Return the (X, Y) coordinate for the center point of the cell that contains the specified text.  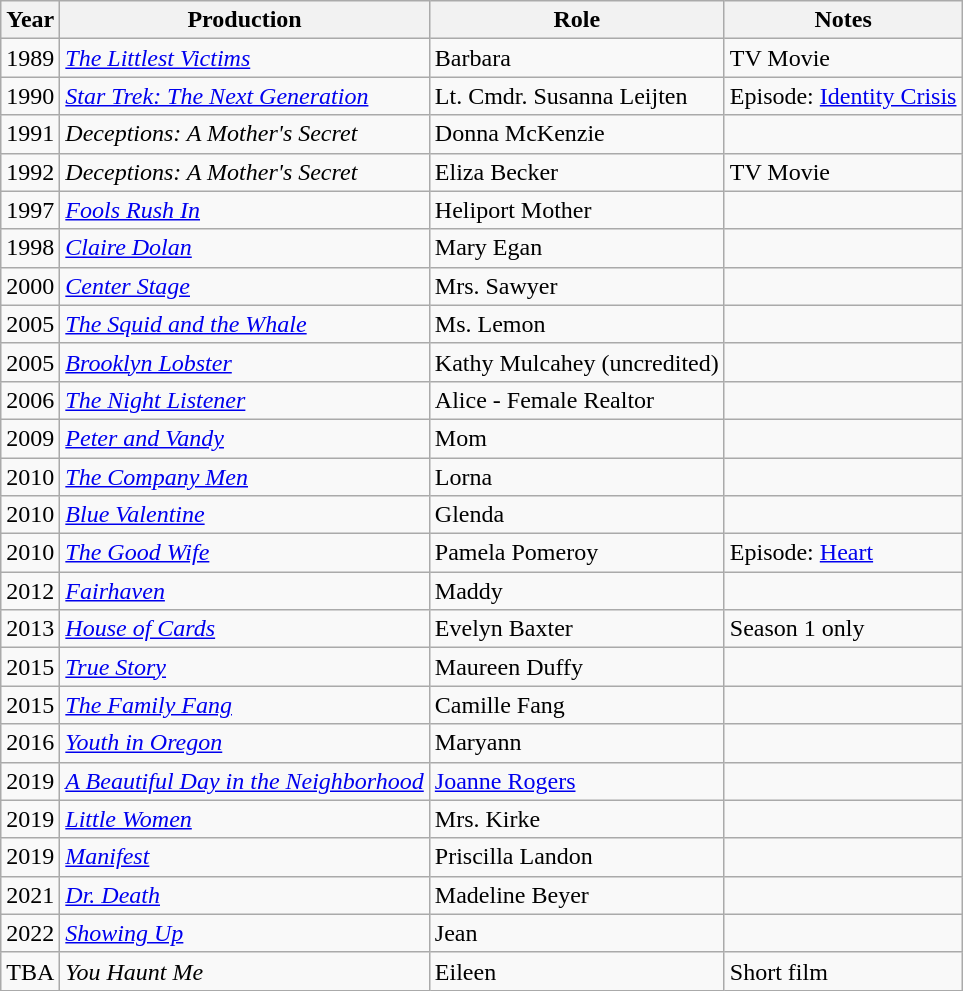
1989 (30, 58)
Brooklyn Lobster (244, 362)
True Story (244, 667)
Barbara (576, 58)
Youth in Oregon (244, 743)
Mrs. Sawyer (576, 286)
The Night Listener (244, 400)
Lt. Cmdr. Susanna Leijten (576, 96)
Pamela Pomeroy (576, 553)
The Good Wife (244, 553)
Showing Up (244, 933)
Manifest (244, 857)
Center Stage (244, 286)
Season 1 only (843, 629)
Evelyn Baxter (576, 629)
Joanne Rogers (576, 781)
The Squid and the Whale (244, 324)
Maureen Duffy (576, 667)
Production (244, 20)
Ms. Lemon (576, 324)
Mrs. Kirke (576, 819)
You Haunt Me (244, 971)
Notes (843, 20)
1997 (30, 210)
Priscilla Landon (576, 857)
1991 (30, 134)
2016 (30, 743)
Little Women (244, 819)
1992 (30, 172)
Dr. Death (244, 895)
Kathy Mulcahey (uncredited) (576, 362)
TBA (30, 971)
Peter and Vandy (244, 438)
The Littlest Victims (244, 58)
Eileen (576, 971)
2021 (30, 895)
Year (30, 20)
Camille Fang (576, 705)
Fairhaven (244, 591)
Role (576, 20)
Episode: Heart (843, 553)
Heliport Mother (576, 210)
The Family Fang (244, 705)
Claire Dolan (244, 248)
Blue Valentine (244, 515)
Maddy (576, 591)
Eliza Becker (576, 172)
2022 (30, 933)
Glenda (576, 515)
Maryann (576, 743)
2000 (30, 286)
A Beautiful Day in the Neighborhood (244, 781)
2006 (30, 400)
Short film (843, 971)
1990 (30, 96)
Alice - Female Realtor (576, 400)
House of Cards (244, 629)
Jean (576, 933)
2013 (30, 629)
Lorna (576, 477)
Madeline Beyer (576, 895)
2012 (30, 591)
Mom (576, 438)
1998 (30, 248)
Fools Rush In (244, 210)
Episode: Identity Crisis (843, 96)
Star Trek: The Next Generation (244, 96)
The Company Men (244, 477)
Mary Egan (576, 248)
2009 (30, 438)
Donna McKenzie (576, 134)
